Find where the given text appears and provide that cell's center as (x, y) coordinate. 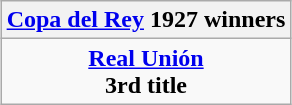
Copa del Rey 1927 winners (146, 20)
Real Unión3rd title (146, 72)
